Determine the [x, y] coordinate at the center of the cell enclosing the given text.  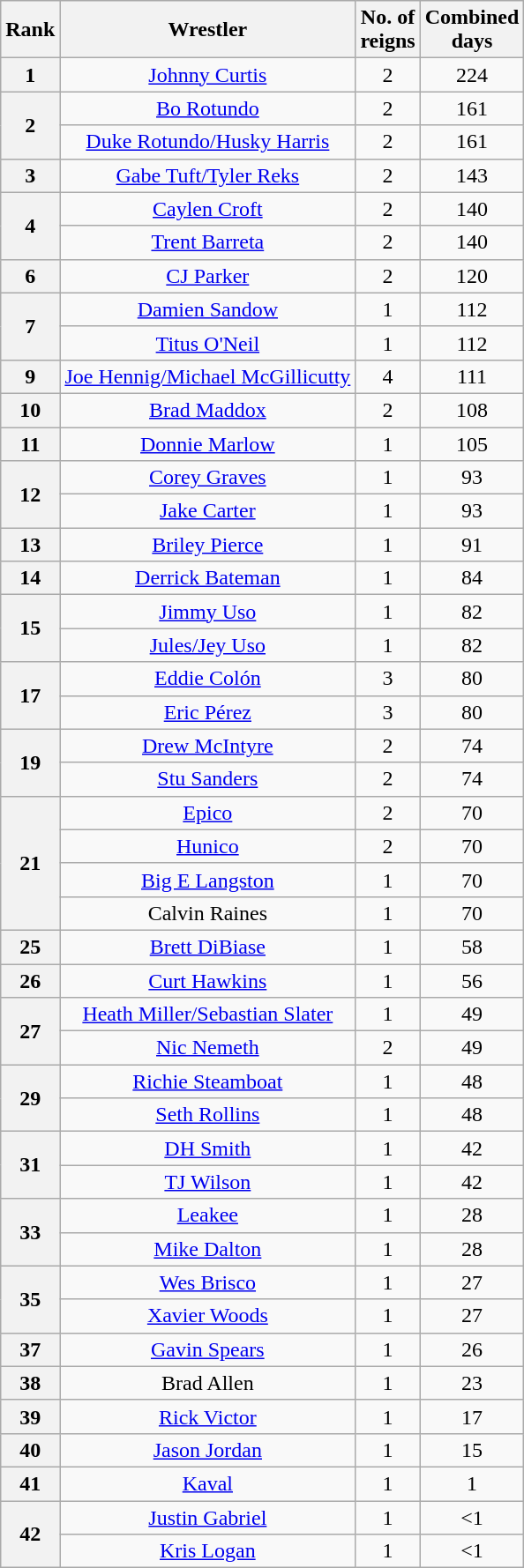
Caylen Croft [208, 209]
Titus O'Neil [208, 343]
Damien Sandow [208, 309]
56 [472, 981]
29 [30, 1098]
120 [472, 276]
Justin Gabriel [208, 1517]
Eddie Colón [208, 679]
Xavier Woods [208, 1316]
DH Smith [208, 1148]
Johnny Curtis [208, 75]
Richie Steamboat [208, 1081]
38 [30, 1383]
Rank [30, 30]
25 [30, 947]
7 [30, 326]
Seth Rollins [208, 1115]
Combineddays [472, 30]
Jimmy Uso [208, 612]
12 [30, 494]
Calvin Raines [208, 913]
Kris Logan [208, 1551]
111 [472, 376]
31 [30, 1165]
Rick Victor [208, 1416]
9 [30, 376]
13 [30, 545]
Kaval [208, 1483]
TJ Wilson [208, 1182]
Bo Rotundo [208, 108]
Stu Sanders [208, 779]
224 [472, 75]
91 [472, 545]
41 [30, 1483]
Brett DiBiase [208, 947]
6 [30, 276]
35 [30, 1299]
Jake Carter [208, 511]
Curt Hawkins [208, 981]
Brad Allen [208, 1383]
Brad Maddox [208, 410]
Jules/Jey Uso [208, 645]
33 [30, 1232]
Trent Barreta [208, 242]
58 [472, 947]
23 [472, 1383]
Donnie Marlow [208, 443]
Wrestler [208, 30]
Duke Rotundo/Husky Harris [208, 142]
Drew McIntyre [208, 746]
108 [472, 410]
37 [30, 1349]
Big E Langston [208, 880]
Leakee [208, 1215]
Gabe Tuft/Tyler Reks [208, 175]
Hunico [208, 846]
Jason Jordan [208, 1450]
10 [30, 410]
No. ofreigns [388, 30]
Eric Pérez [208, 712]
Gavin Spears [208, 1349]
Joe Hennig/Michael McGillicutty [208, 376]
Wes Brisco [208, 1282]
Derrick Bateman [208, 578]
84 [472, 578]
11 [30, 443]
39 [30, 1416]
40 [30, 1450]
Briley Pierce [208, 545]
105 [472, 443]
Corey Graves [208, 478]
14 [30, 578]
Heath Miller/Sebastian Slater [208, 1014]
21 [30, 863]
Epico [208, 813]
143 [472, 175]
19 [30, 762]
Nic Nemeth [208, 1048]
CJ Parker [208, 276]
Mike Dalton [208, 1249]
